Search for the cell housing the specified text and yield its [x, y] center coordinate. 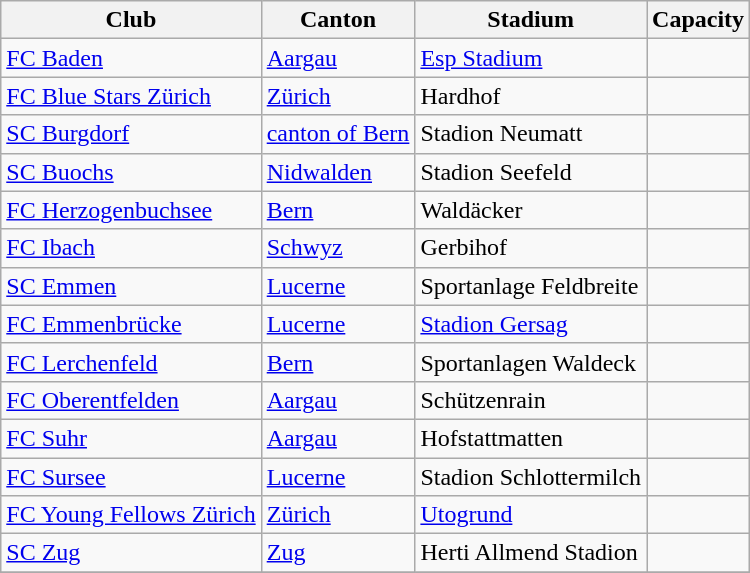
FC Sursee [131, 477]
Stadium [531, 20]
FC Blue Stars Zürich [131, 96]
Stadion Gersag [531, 324]
Zug [338, 553]
SC Zug [131, 553]
Schützenrain [531, 400]
FC Suhr [131, 438]
Sportanlage Feldbreite [531, 286]
Hofstattmatten [531, 438]
Esp Stadium [531, 58]
Herti Allmend Stadion [531, 553]
Capacity [698, 20]
Utogrund [531, 515]
canton of Bern [338, 134]
Canton [338, 20]
Hardhof [531, 96]
FC Baden [131, 58]
Schwyz [338, 248]
SC Emmen [131, 286]
Stadion Schlottermilch [531, 477]
Stadion Seefeld [531, 172]
Sportanlagen Waldeck [531, 362]
Gerbihof [531, 248]
SC Buochs [131, 172]
FC Young Fellows Zürich [131, 515]
FC Lerchenfeld [131, 362]
Stadion Neumatt [531, 134]
Waldäcker [531, 210]
Club [131, 20]
FC Ibach [131, 248]
FC Herzogenbuchsee [131, 210]
FC Oberentfelden [131, 400]
Nidwalden [338, 172]
SC Burgdorf [131, 134]
FC Emmenbrücke [131, 324]
